Capture the cell that displays the provided text and extract its [x, y] central coordinate. 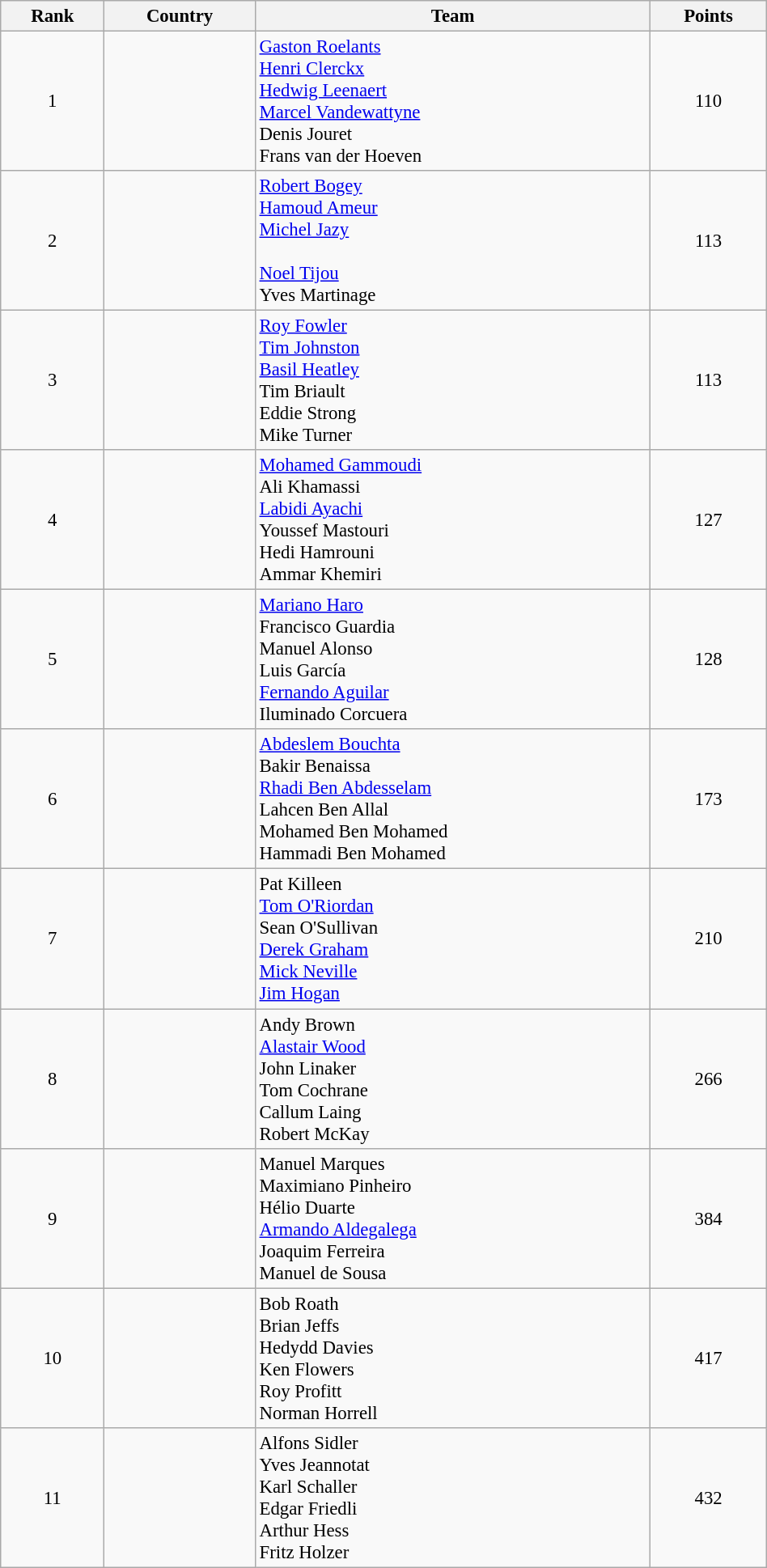
Robert BogeyHamoud AmeurMichel JazyNoel TijouYves Martinage [453, 241]
Gaston RoelantsHenri ClerckxHedwig LeenaertMarcel VandewattyneDenis JouretFrans van der Hoeven [453, 102]
2 [53, 241]
1 [53, 102]
Manuel MarquesMaximiano PinheiroHélio DuarteArmando AldegalegaJoaquim FerreiraManuel de Sousa [453, 1218]
9 [53, 1218]
10 [53, 1358]
432 [709, 1497]
Roy FowlerTim JohnstonBasil HeatleyTim BriaultEddie StrongMike Turner [453, 380]
Abdeslem BouchtaBakir BenaissaRhadi Ben AbdesselamLahcen Ben AllalMohamed Ben MohamedHammadi Ben Mohamed [453, 799]
128 [709, 660]
6 [53, 799]
4 [53, 519]
384 [709, 1218]
110 [709, 102]
7 [53, 939]
Mariano HaroFrancisco GuardiaManuel AlonsoLuis GarcíaFernando AguilarIluminado Corcuera [453, 660]
Pat KilleenTom O'RiordanSean O'SullivanDerek GrahamMick NevilleJim Hogan [453, 939]
11 [53, 1497]
Alfons SidlerYves JeannotatKarl SchallerEdgar FriedliArthur HessFritz Holzer [453, 1497]
Team [453, 16]
Mohamed GammoudiAli KhamassiLabidi AyachiYoussef MastouriHedi HamrouniAmmar Khemiri [453, 519]
Bob RoathBrian JeffsHedydd DaviesKen FlowersRoy ProfittNorman Horrell [453, 1358]
210 [709, 939]
127 [709, 519]
3 [53, 380]
417 [709, 1358]
Points [709, 16]
266 [709, 1079]
Country [180, 16]
173 [709, 799]
Andy BrownAlastair WoodJohn LinakerTom CochraneCallum LaingRobert McKay [453, 1079]
Rank [53, 16]
8 [53, 1079]
5 [53, 660]
